Pinpoint the cell where the given text exists, returning its (x, y) midpoint coordinate. 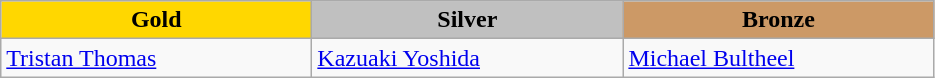
Gold (156, 20)
Silver (468, 20)
Kazuaki Yoshida (468, 58)
Michael Bultheel (778, 58)
Bronze (778, 20)
Tristan Thomas (156, 58)
